From the cell containing the given text, extract its center point as (X, Y) coordinate. 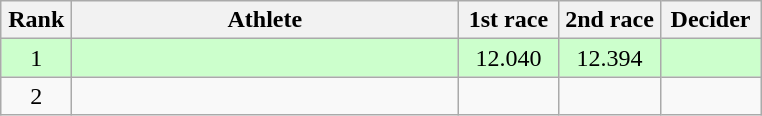
12.394 (610, 58)
1st race (508, 20)
Athlete (265, 20)
2 (36, 96)
Decider (710, 20)
12.040 (508, 58)
Rank (36, 20)
1 (36, 58)
2nd race (610, 20)
